Determine the (X, Y) coordinate at the center of the cell enclosing the given text.  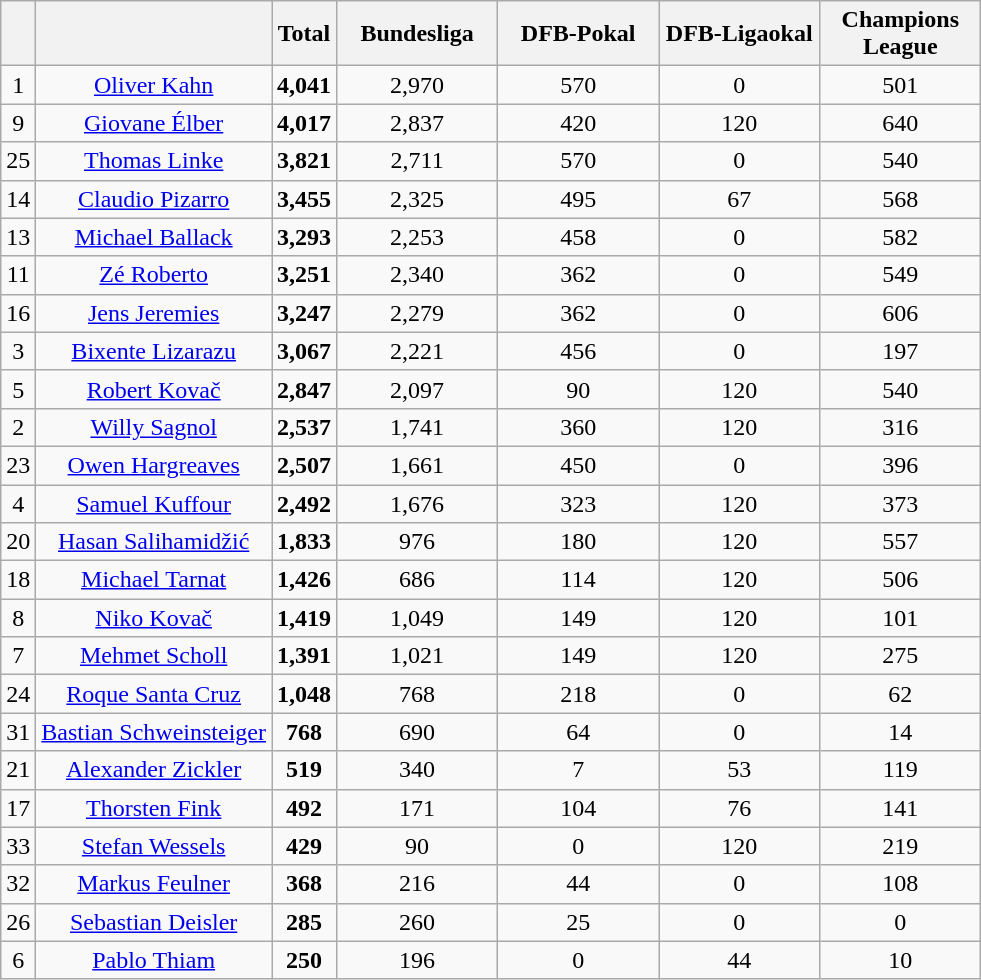
686 (418, 580)
1,391 (304, 656)
1 (18, 85)
76 (740, 808)
3,455 (304, 199)
141 (900, 808)
DFB-Ligaokal (740, 34)
420 (578, 123)
5 (18, 389)
3,821 (304, 161)
495 (578, 199)
18 (18, 580)
Willy Sagnol (154, 427)
582 (900, 237)
8 (18, 618)
10 (900, 960)
Alexander Zickler (154, 770)
9 (18, 123)
171 (418, 808)
218 (578, 694)
Bundesliga (418, 34)
396 (900, 465)
3,067 (304, 351)
31 (18, 732)
DFB-Pokal (578, 34)
1,426 (304, 580)
Pablo Thiam (154, 960)
20 (18, 542)
Markus Feulner (154, 884)
Thomas Linke (154, 161)
180 (578, 542)
23 (18, 465)
506 (900, 580)
2,537 (304, 427)
Niko Kovač (154, 618)
Michael Ballack (154, 237)
53 (740, 770)
Mehmet Scholl (154, 656)
976 (418, 542)
64 (578, 732)
21 (18, 770)
67 (740, 199)
197 (900, 351)
458 (578, 237)
Owen Hargreaves (154, 465)
26 (18, 922)
Bastian Schweinsteiger (154, 732)
Samuel Kuffour (154, 503)
360 (578, 427)
114 (578, 580)
24 (18, 694)
316 (900, 427)
2,279 (418, 313)
Giovane Élber (154, 123)
285 (304, 922)
101 (900, 618)
557 (900, 542)
429 (304, 846)
119 (900, 770)
1,661 (418, 465)
3 (18, 351)
1,741 (418, 427)
Oliver Kahn (154, 85)
690 (418, 732)
640 (900, 123)
519 (304, 770)
492 (304, 808)
Robert Kovač (154, 389)
3,251 (304, 275)
260 (418, 922)
1,833 (304, 542)
373 (900, 503)
13 (18, 237)
Thorsten Fink (154, 808)
6 (18, 960)
606 (900, 313)
2,492 (304, 503)
4 (18, 503)
2,711 (418, 161)
108 (900, 884)
Zé Roberto (154, 275)
Jens Jeremies (154, 313)
32 (18, 884)
62 (900, 694)
2,507 (304, 465)
456 (578, 351)
3,247 (304, 313)
1,049 (418, 618)
1,676 (418, 503)
1,419 (304, 618)
2,970 (418, 85)
17 (18, 808)
323 (578, 503)
2,837 (418, 123)
Claudio Pizarro (154, 199)
2,847 (304, 389)
2,097 (418, 389)
11 (18, 275)
Hasan Salihamidžić (154, 542)
216 (418, 884)
3,293 (304, 237)
340 (418, 770)
368 (304, 884)
2 (18, 427)
Stefan Wessels (154, 846)
Michael Tarnat (154, 580)
Total (304, 34)
275 (900, 656)
4,041 (304, 85)
Roque Santa Cruz (154, 694)
Sebastian Deisler (154, 922)
16 (18, 313)
2,325 (418, 199)
2,221 (418, 351)
219 (900, 846)
Bixente Lizarazu (154, 351)
450 (578, 465)
1,021 (418, 656)
2,340 (418, 275)
501 (900, 85)
Champions League (900, 34)
250 (304, 960)
1,048 (304, 694)
549 (900, 275)
4,017 (304, 123)
568 (900, 199)
104 (578, 808)
33 (18, 846)
2,253 (418, 237)
196 (418, 960)
